Pinpoint the cell where the given text exists, returning its [X, Y] midpoint coordinate. 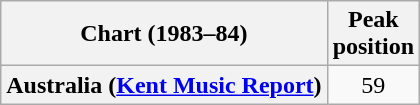
59 [373, 85]
Australia (Kent Music Report) [164, 85]
Chart (1983–84) [164, 34]
Peakposition [373, 34]
